Pinpoint the cell where the given text exists, returning its [x, y] midpoint coordinate. 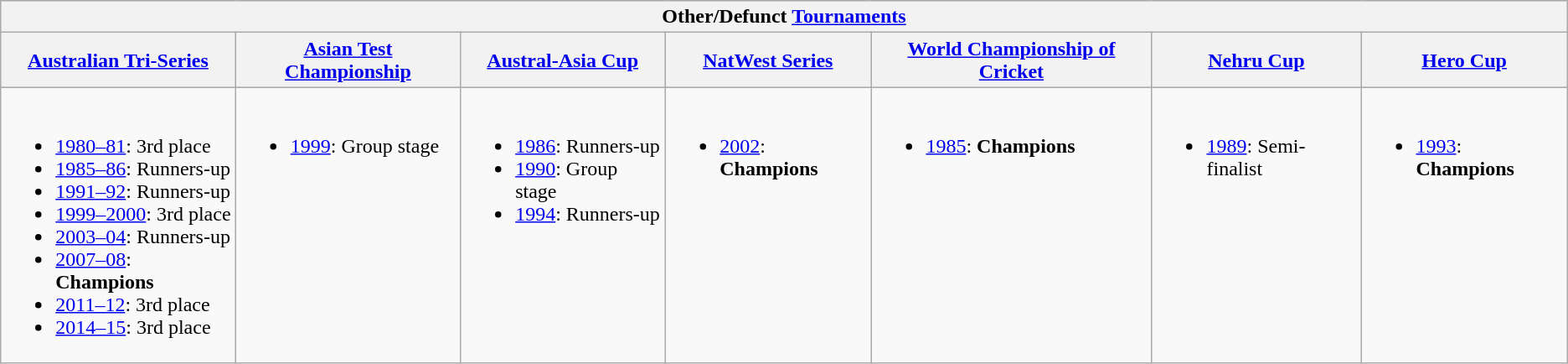
Austral-Asia Cup [563, 60]
1999: Group stage [348, 225]
NatWest Series [768, 60]
2002: Champions [768, 225]
Hero Cup [1464, 60]
Australian Tri-Series [118, 60]
1989: Semi-finalist [1256, 225]
1993: Champions [1464, 225]
Asian Test Championship [348, 60]
Other/Defunct Tournaments [784, 17]
Nehru Cup [1256, 60]
1986: Runners-up 1990: Group stage 1994: Runners-up [563, 225]
World Championship of Cricket [1012, 60]
1985: Champions [1012, 225]
